Extract the (x, y) coordinate from the center of the cell holding the provided text.  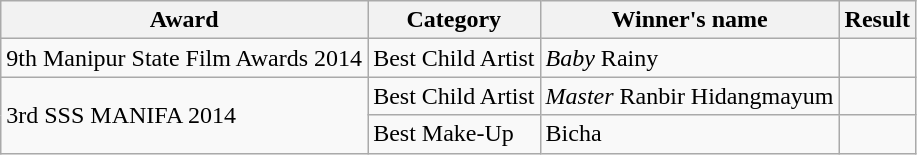
Best Make-Up (454, 134)
Award (184, 20)
Bicha (690, 134)
Category (454, 20)
9th Manipur State Film Awards 2014 (184, 58)
Winner's name (690, 20)
Result (877, 20)
Master Ranbir Hidangmayum (690, 96)
3rd SSS MANIFA 2014 (184, 115)
Baby Rainy (690, 58)
